Provide the (X, Y) coordinate of the cell's center where the given text is located.  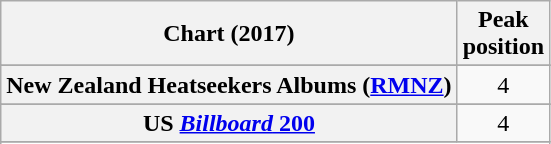
US Billboard 200 (229, 123)
New Zealand Heatseekers Albums (RMNZ) (229, 85)
Chart (2017) (229, 34)
Peak position (503, 34)
